Extract the [X, Y] coordinate from the center of the cell holding the provided text.  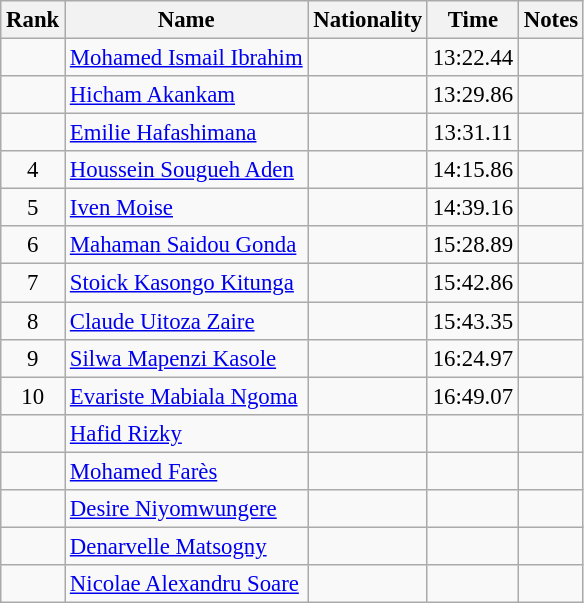
16:24.97 [472, 358]
Mohamed Farès [186, 471]
Nationality [368, 20]
15:43.35 [472, 321]
Nicolae Alexandru Soare [186, 584]
14:39.16 [472, 208]
Mahaman Saidou Gonda [186, 245]
Iven Moise [186, 208]
Mohamed Ismail Ibrahim [186, 58]
Evariste Mabiala Ngoma [186, 396]
Stoick Kasongo Kitunga [186, 283]
Notes [550, 20]
16:49.07 [472, 396]
Time [472, 20]
6 [33, 245]
13:22.44 [472, 58]
4 [33, 170]
Claude Uitoza Zaire [186, 321]
7 [33, 283]
Hafid Rizky [186, 433]
Desire Niyomwungere [186, 509]
5 [33, 208]
13:31.11 [472, 133]
14:15.86 [472, 170]
Denarvelle Matsogny [186, 546]
Rank [33, 20]
Emilie Hafashimana [186, 133]
15:28.89 [472, 245]
9 [33, 358]
Hicham Akankam [186, 95]
Name [186, 20]
10 [33, 396]
Silwa Mapenzi Kasole [186, 358]
8 [33, 321]
15:42.86 [472, 283]
Houssein Sougueh Aden [186, 170]
13:29.86 [472, 95]
